Find where the given text appears and provide that cell's center as [X, Y] coordinate. 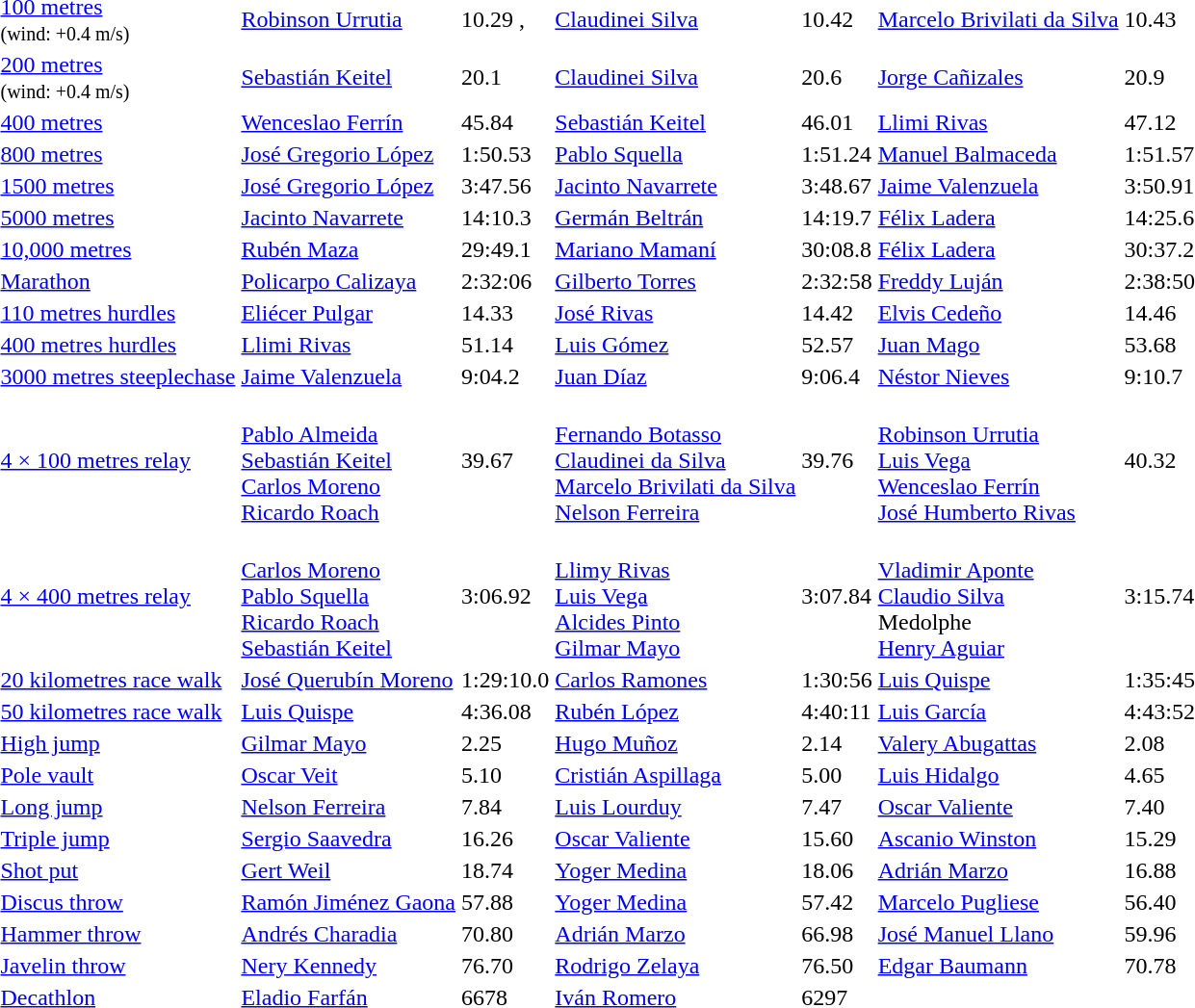
5.00 [837, 775]
29:49.1 [506, 249]
Gert Weil [349, 870]
18.06 [837, 870]
Llimy RivasLuis VegaAlcides PintoGilmar Mayo [676, 596]
Marcelo Pugliese [998, 902]
2.25 [506, 743]
18.74 [506, 870]
9:04.2 [506, 376]
2:32:58 [837, 281]
Rubén Maza [349, 249]
46.01 [837, 122]
1:30:56 [837, 680]
76.70 [506, 966]
Jorge Cañizales [998, 77]
3:48.67 [837, 186]
Claudinei Silva [676, 77]
José Manuel Llano [998, 934]
Gilberto Torres [676, 281]
Mariano Mamaní [676, 249]
Ascanio Winston [998, 839]
39.67 [506, 460]
José Querubín Moreno [349, 680]
2.14 [837, 743]
4:36.08 [506, 711]
Luis Hidalgo [998, 775]
45.84 [506, 122]
Oscar Veit [349, 775]
Vladimir AponteClaudio SilvaMedolpheHenry Aguiar [998, 596]
Rubén López [676, 711]
Valery Abugattas [998, 743]
Pablo Squella [676, 154]
Nery Kennedy [349, 966]
Sergio Saavedra [349, 839]
3:47.56 [506, 186]
9:06.4 [837, 376]
Carlos Ramones [676, 680]
Hugo Muñoz [676, 743]
3:06.92 [506, 596]
Elvis Cedeño [998, 313]
20.6 [837, 77]
Wenceslao Ferrín [349, 122]
Policarpo Calizaya [349, 281]
2:32:06 [506, 281]
Germán Beltrán [676, 218]
José Rivas [676, 313]
15.60 [837, 839]
Juan Díaz [676, 376]
Fernando BotassoClaudinei da SilvaMarcelo Brivilati da SilvaNelson Ferreira [676, 460]
7.47 [837, 807]
66.98 [837, 934]
4:40:11 [837, 711]
Rodrigo Zelaya [676, 966]
Pablo AlmeidaSebastián KeitelCarlos MorenoRicardo Roach [349, 460]
Ramón Jiménez Gaona [349, 902]
70.80 [506, 934]
52.57 [837, 345]
39.76 [837, 460]
16.26 [506, 839]
Juan Mago [998, 345]
30:08.8 [837, 249]
5.10 [506, 775]
Eliécer Pulgar [349, 313]
Luis Gómez [676, 345]
14:10.3 [506, 218]
7.84 [506, 807]
51.14 [506, 345]
14.33 [506, 313]
1:50.53 [506, 154]
Cristián Aspillaga [676, 775]
57.42 [837, 902]
Andrés Charadia [349, 934]
20.1 [506, 77]
3:07.84 [837, 596]
Carlos MorenoPablo SquellaRicardo RoachSebastián Keitel [349, 596]
1:29:10.0 [506, 680]
Gilmar Mayo [349, 743]
57.88 [506, 902]
Luis García [998, 711]
Luis Lourduy [676, 807]
Robinson UrrutiaLuis VegaWenceslao FerrínJosé Humberto Rivas [998, 460]
Nelson Ferreira [349, 807]
14.42 [837, 313]
Manuel Balmaceda [998, 154]
14:19.7 [837, 218]
Edgar Baumann [998, 966]
Freddy Luján [998, 281]
1:51.24 [837, 154]
Néstor Nieves [998, 376]
76.50 [837, 966]
